Output the (X, Y) coordinate of the center of the cell containing the given text.  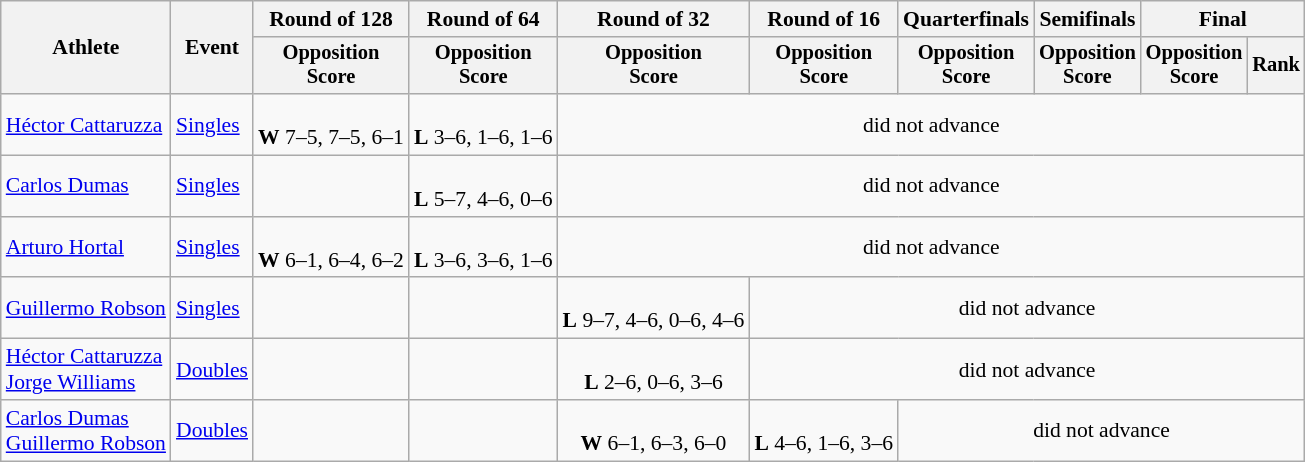
Round of 16 (824, 19)
L 9–7, 4–6, 0–6, 4–6 (654, 308)
Event (212, 48)
Round of 32 (654, 19)
Guillermo Robson (86, 308)
L 5–7, 4–6, 0–6 (484, 186)
L 2–6, 0–6, 3–6 (654, 370)
W 7–5, 7–5, 6–1 (331, 124)
Semifinals (1088, 19)
Final (1223, 19)
Carlos Dumas Guillermo Robson (86, 430)
L 4–6, 1–6, 3–6 (824, 430)
Rank (1276, 66)
Arturo Hortal (86, 248)
Héctor Cattaruzza Jorge Williams (86, 370)
L 3–6, 1–6, 1–6 (484, 124)
Quarterfinals (966, 19)
Round of 64 (484, 19)
Round of 128 (331, 19)
Athlete (86, 48)
W 6–1, 6–4, 6–2 (331, 248)
Héctor Cattaruzza (86, 124)
W 6–1, 6–3, 6–0 (654, 430)
L 3–6, 3–6, 1–6 (484, 248)
Carlos Dumas (86, 186)
